Return the (X, Y) coordinate for the center point of the cell that contains the specified text.  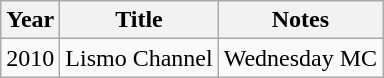
Lismo Channel (139, 58)
Title (139, 20)
Year (30, 20)
2010 (30, 58)
Wednesday MC (300, 58)
Notes (300, 20)
